Locate the cell with the specified text and output its (X, Y) center coordinate. 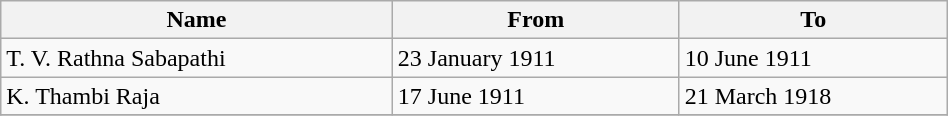
23 January 1911 (536, 58)
Name (197, 20)
17 June 1911 (536, 96)
T. V. Rathna Sabapathi (197, 58)
10 June 1911 (813, 58)
K. Thambi Raja (197, 96)
21 March 1918 (813, 96)
To (813, 20)
From (536, 20)
